Return the [X, Y] coordinate for the center point of the cell that contains the specified text.  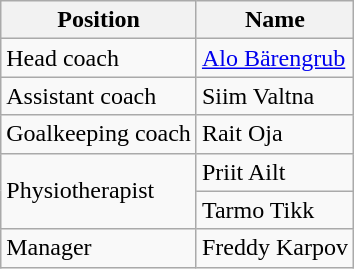
Freddy Karpov [274, 248]
Assistant coach [99, 96]
Siim Valtna [274, 96]
Goalkeeping coach [99, 134]
Alo Bärengrub [274, 58]
Position [99, 20]
Name [274, 20]
Physiotherapist [99, 191]
Tarmo Tikk [274, 210]
Rait Oja [274, 134]
Manager [99, 248]
Head coach [99, 58]
Priit Ailt [274, 172]
